Search for the cell housing the specified text and yield its [X, Y] center coordinate. 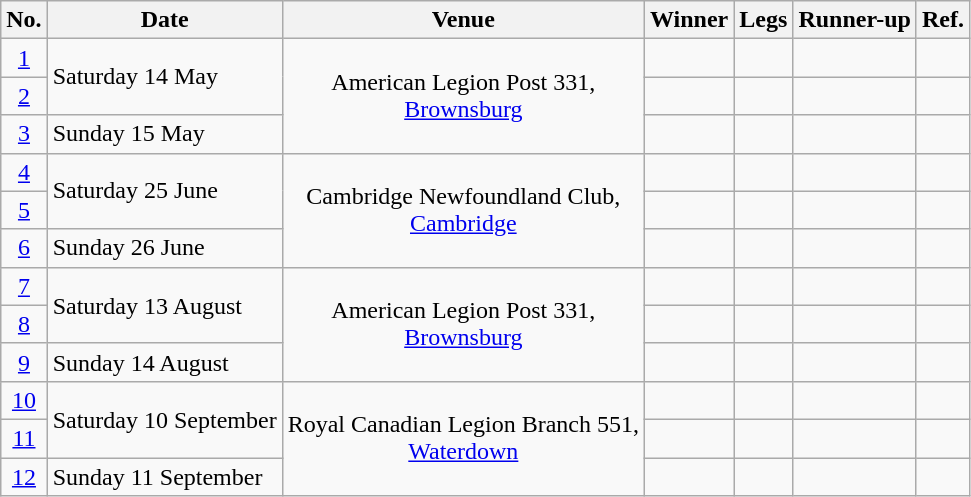
Ref. [942, 20]
2 [24, 96]
1 [24, 58]
Venue [463, 20]
12 [24, 477]
4 [24, 172]
Winner [688, 20]
Sunday 15 May [164, 134]
10 [24, 400]
Cambridge Newfoundland Club, Cambridge [463, 210]
Sunday 11 September [164, 477]
Runner-up [855, 20]
Royal Canadian Legion Branch 551, Waterdown [463, 438]
Saturday 13 August [164, 305]
11 [24, 438]
Saturday 10 September [164, 419]
Sunday 26 June [164, 248]
9 [24, 362]
5 [24, 210]
8 [24, 324]
Sunday 14 August [164, 362]
Saturday 25 June [164, 191]
3 [24, 134]
Saturday 14 May [164, 77]
7 [24, 286]
6 [24, 248]
Legs [764, 20]
No. [24, 20]
Date [164, 20]
